Identify which cell holds the provided text, then report its [X, Y] central coordinate. 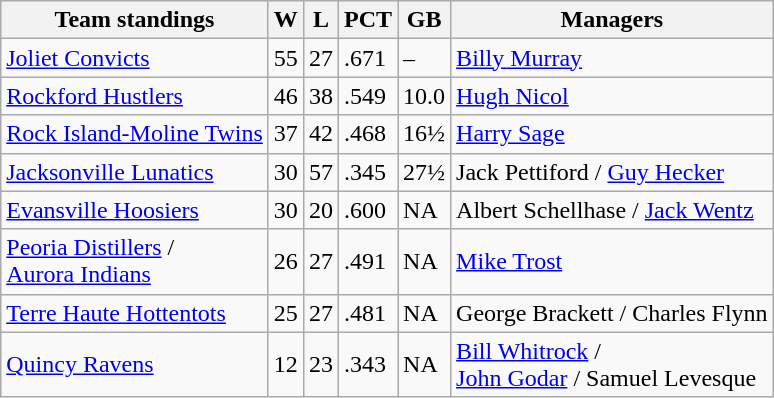
Rockford Hustlers [135, 96]
38 [320, 96]
20 [320, 210]
.481 [368, 313]
55 [286, 58]
Mike Trost [612, 262]
Jack Pettiford / Guy Hecker [612, 172]
.468 [368, 134]
57 [320, 172]
Hugh Nicol [612, 96]
Bill Whitrock / John Godar / Samuel Levesque [612, 364]
27½ [424, 172]
Jacksonville Lunatics [135, 172]
.600 [368, 210]
Joliet Convicts [135, 58]
.671 [368, 58]
42 [320, 134]
.345 [368, 172]
PCT [368, 20]
25 [286, 313]
GB [424, 20]
16½ [424, 134]
– [424, 58]
Billy Murray [612, 58]
Evansville Hoosiers [135, 210]
.549 [368, 96]
Rock Island-Moline Twins [135, 134]
46 [286, 96]
Harry Sage [612, 134]
George Brackett / Charles Flynn [612, 313]
Quincy Ravens [135, 364]
.491 [368, 262]
L [320, 20]
Peoria Distillers / Aurora Indians [135, 262]
.343 [368, 364]
Team standings [135, 20]
W [286, 20]
26 [286, 262]
12 [286, 364]
23 [320, 364]
Terre Haute Hottentots [135, 313]
Managers [612, 20]
Albert Schellhase / Jack Wentz [612, 210]
37 [286, 134]
10.0 [424, 96]
